Extract the (x, y) coordinate from the center of the cell holding the provided text.  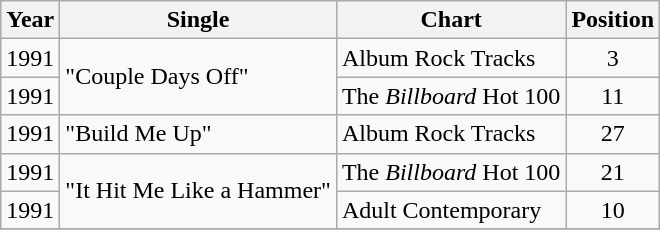
27 (613, 134)
"Couple Days Off" (198, 77)
3 (613, 58)
21 (613, 172)
11 (613, 96)
10 (613, 210)
Position (613, 20)
Year (30, 20)
Single (198, 20)
Chart (451, 20)
Adult Contemporary (451, 210)
"Build Me Up" (198, 134)
"It Hit Me Like a Hammer" (198, 191)
